Scan for the cell matching the given text and deliver its [X, Y] coordinate at center. 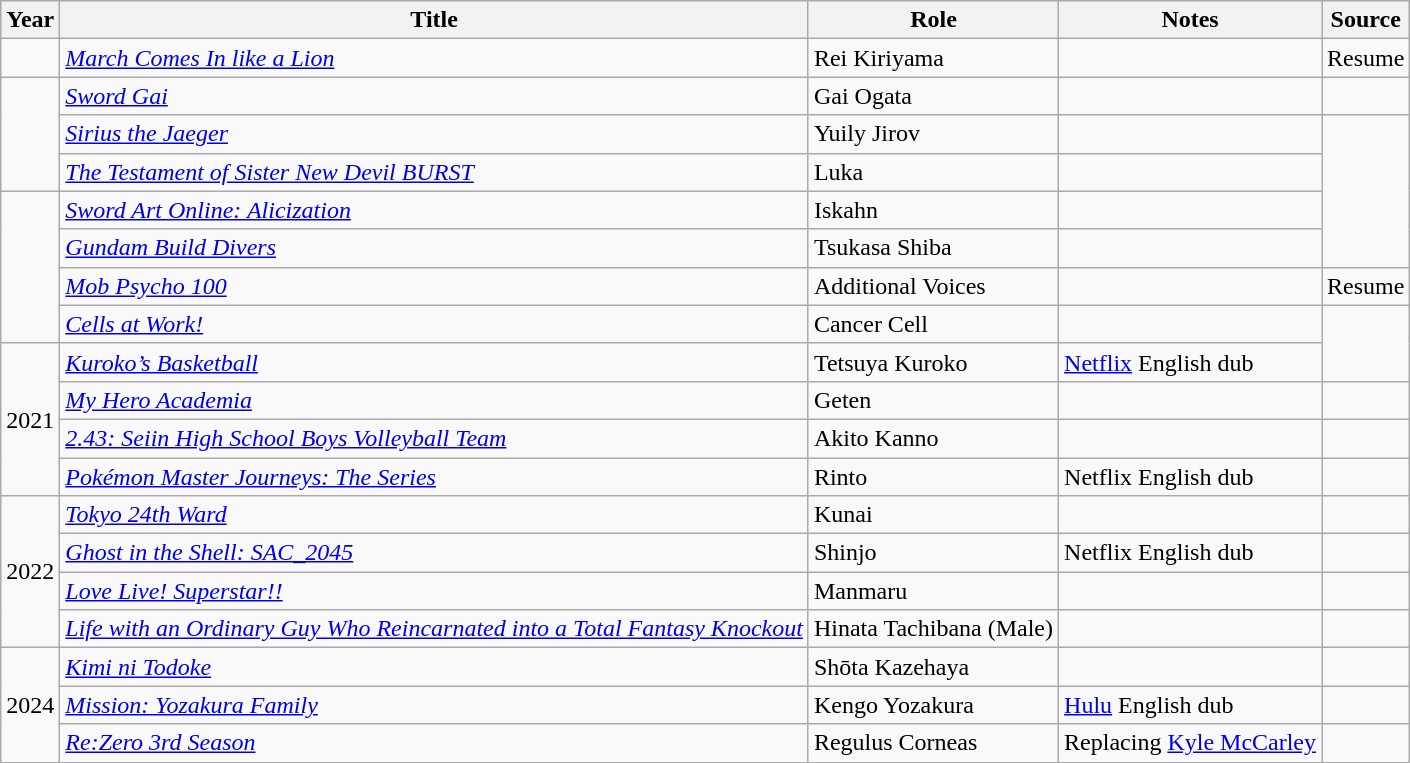
Sword Art Online: Alicization [434, 210]
Shōta Kazehaya [933, 667]
Tetsuya Kuroko [933, 362]
Luka [933, 172]
Kuroko’s Basketball [434, 362]
Additional Voices [933, 286]
Kengo Yozakura [933, 705]
Pokémon Master Journeys: The Series [434, 477]
Tsukasa Shiba [933, 248]
Notes [1190, 20]
Mob Psycho 100 [434, 286]
Mission: Yozakura Family [434, 705]
March Comes In like a Lion [434, 58]
Sword Gai [434, 96]
2021 [30, 419]
Tokyo 24th Ward [434, 515]
Cancer Cell [933, 324]
Sirius the Jaeger [434, 134]
2024 [30, 705]
Title [434, 20]
Kunai [933, 515]
Role [933, 20]
Gai Ogata [933, 96]
2.43: Seiin High School Boys Volleyball Team [434, 438]
Shinjo [933, 553]
Hinata Tachibana (Male) [933, 629]
The Testament of Sister New Devil BURST [434, 172]
Ghost in the Shell: SAC_2045 [434, 553]
Akito Kanno [933, 438]
Love Live! Superstar!! [434, 591]
Rinto [933, 477]
Regulus Corneas [933, 743]
Kimi ni Todoke [434, 667]
Cells at Work! [434, 324]
Source [1366, 20]
Life with an Ordinary Guy Who Reincarnated into a Total Fantasy Knockout [434, 629]
2022 [30, 572]
Re:Zero 3rd Season [434, 743]
Iskahn [933, 210]
My Hero Academia [434, 400]
Geten [933, 400]
Hulu English dub [1190, 705]
Year [30, 20]
Replacing Kyle McCarley [1190, 743]
Gundam Build Divers [434, 248]
Yuily Jirov [933, 134]
Rei Kiriyama [933, 58]
Manmaru [933, 591]
